Identify which cell holds the provided text, then report its (X, Y) central coordinate. 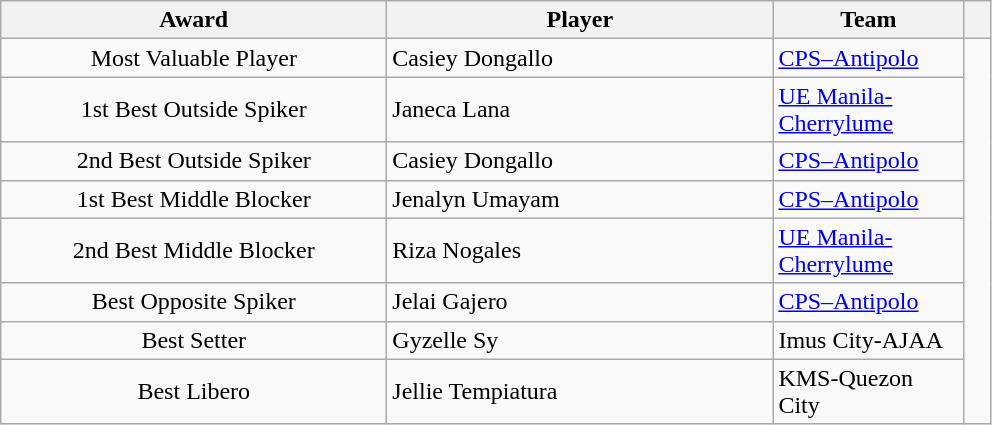
Jenalyn Umayam (580, 199)
2nd Best Middle Blocker (194, 250)
Team (868, 20)
Best Setter (194, 340)
Janeca Lana (580, 110)
Best Opposite Spiker (194, 302)
Player (580, 20)
Jellie Tempiatura (580, 392)
1st Best Outside Spiker (194, 110)
Best Libero (194, 392)
Most Valuable Player (194, 58)
Riza Nogales (580, 250)
2nd Best Outside Spiker (194, 161)
KMS-Quezon City (868, 392)
Imus City-AJAA (868, 340)
Jelai Gajero (580, 302)
Gyzelle Sy (580, 340)
Award (194, 20)
1st Best Middle Blocker (194, 199)
